Provide the [X, Y] coordinate of the cell's center where the given text is located.  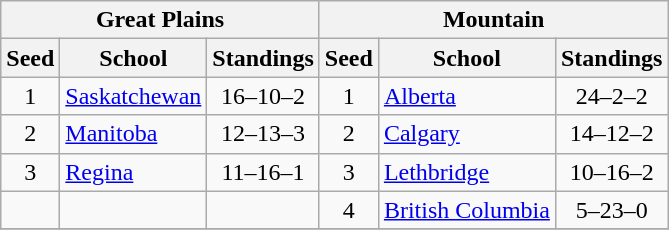
24–2–2 [611, 96]
Calgary [466, 134]
British Columbia [466, 210]
Saskatchewan [134, 96]
16–10–2 [263, 96]
5–23–0 [611, 210]
Alberta [466, 96]
Regina [134, 172]
11–16–1 [263, 172]
Lethbridge [466, 172]
Mountain [494, 20]
14–12–2 [611, 134]
10–16–2 [611, 172]
4 [348, 210]
Great Plains [160, 20]
Manitoba [134, 134]
12–13–3 [263, 134]
